Identify which cell holds the provided text, then report its (X, Y) central coordinate. 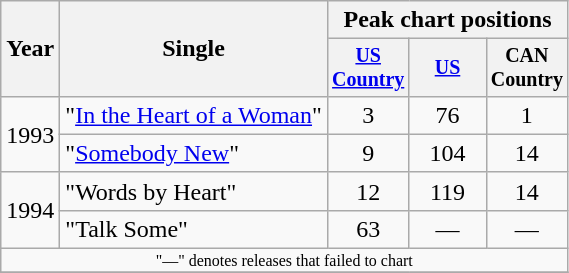
119 (448, 191)
"In the Heart of a Woman" (194, 115)
Year (30, 49)
"Words by Heart" (194, 191)
"Somebody New" (194, 153)
Peak chart positions (447, 20)
1994 (30, 210)
76 (448, 115)
US (448, 68)
9 (368, 153)
12 (368, 191)
US Country (368, 68)
63 (368, 229)
1 (527, 115)
CAN Country (527, 68)
104 (448, 153)
Single (194, 49)
3 (368, 115)
1993 (30, 134)
"—" denotes releases that failed to chart (284, 261)
"Talk Some" (194, 229)
